Output the [x, y] coordinate of the center of the cell containing the given text.  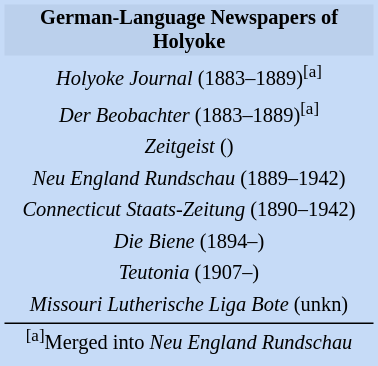
Neu England Rundschau (1889–1942) [189, 178]
Der Beobachter (1883–1889)[a] [189, 113]
Connecticut Staats-Zeitung (1890–1942) [189, 210]
[a]Merged into Neu England Rundschau [189, 340]
Teutonia (1907–) [189, 274]
Die Biene (1894–) [189, 242]
Missouri Lutherische Liga Bote (unkn) [189, 304]
Zeitgeist () [189, 148]
German-Language Newspapers of Holyoke [189, 30]
Holyoke Journal (1883–1889)[a] [189, 76]
